Identify which cell holds the provided text, then report its (x, y) central coordinate. 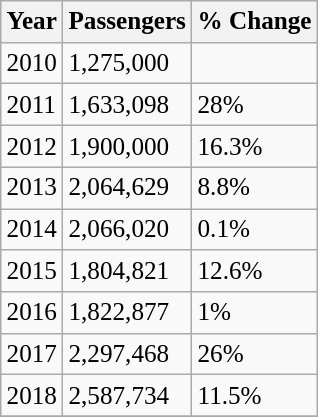
1% (255, 313)
8.8% (255, 188)
12.6% (255, 271)
2015 (32, 271)
Year (32, 22)
16.3% (255, 146)
2018 (32, 396)
2,297,468 (128, 354)
2016 (32, 313)
2,066,020 (128, 229)
1,822,877 (128, 313)
1,633,098 (128, 105)
1,275,000 (128, 63)
2011 (32, 105)
2013 (32, 188)
2014 (32, 229)
2017 (32, 354)
1,804,821 (128, 271)
0.1% (255, 229)
2,587,734 (128, 396)
1,900,000 (128, 146)
2010 (32, 63)
28% (255, 105)
2,064,629 (128, 188)
26% (255, 354)
% Change (255, 22)
2012 (32, 146)
Passengers (128, 22)
11.5% (255, 396)
